Capture the cell that displays the provided text and extract its (x, y) central coordinate. 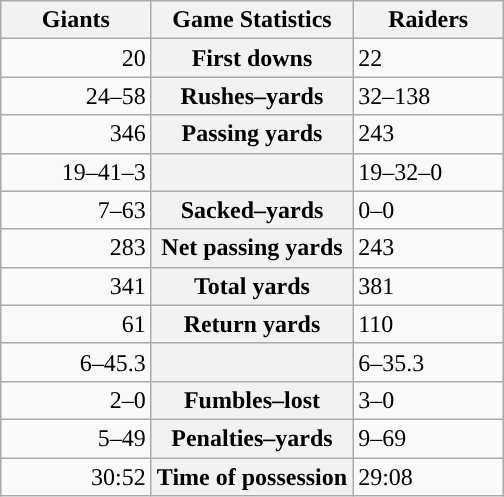
Rushes–yards (252, 96)
3–0 (428, 400)
Fumbles–lost (252, 400)
Sacked–yards (252, 210)
First downs (252, 58)
0–0 (428, 210)
29:08 (428, 477)
283 (76, 248)
61 (76, 324)
Giants (76, 20)
Total yards (252, 286)
Passing yards (252, 134)
24–58 (76, 96)
381 (428, 286)
30:52 (76, 477)
32–138 (428, 96)
19–41–3 (76, 172)
Raiders (428, 20)
2–0 (76, 400)
110 (428, 324)
6–45.3 (76, 362)
346 (76, 134)
20 (76, 58)
19–32–0 (428, 172)
Net passing yards (252, 248)
Time of possession (252, 477)
341 (76, 286)
5–49 (76, 438)
Return yards (252, 324)
Game Statistics (252, 20)
9–69 (428, 438)
Penalties–yards (252, 438)
6–35.3 (428, 362)
22 (428, 58)
7–63 (76, 210)
